Output the [x, y] coordinate of the center of the cell containing the given text.  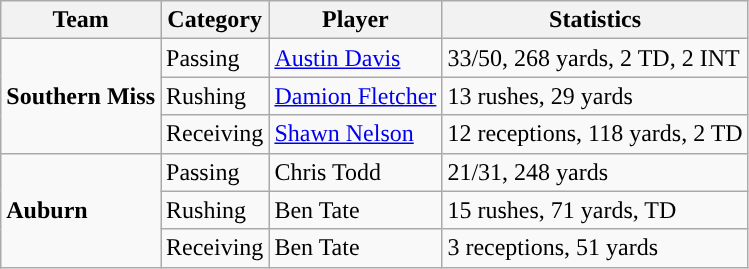
Category [214, 20]
Player [356, 20]
Auburn [81, 210]
Austin Davis [356, 58]
Team [81, 20]
3 receptions, 51 yards [595, 248]
21/31, 248 yards [595, 172]
Statistics [595, 20]
Shawn Nelson [356, 134]
15 rushes, 71 yards, TD [595, 210]
Damion Fletcher [356, 96]
Chris Todd [356, 172]
33/50, 268 yards, 2 TD, 2 INT [595, 58]
12 receptions, 118 yards, 2 TD [595, 134]
13 rushes, 29 yards [595, 96]
Southern Miss [81, 96]
